For the text-containing cell, return its midpoint in (X, Y) coordinate format. 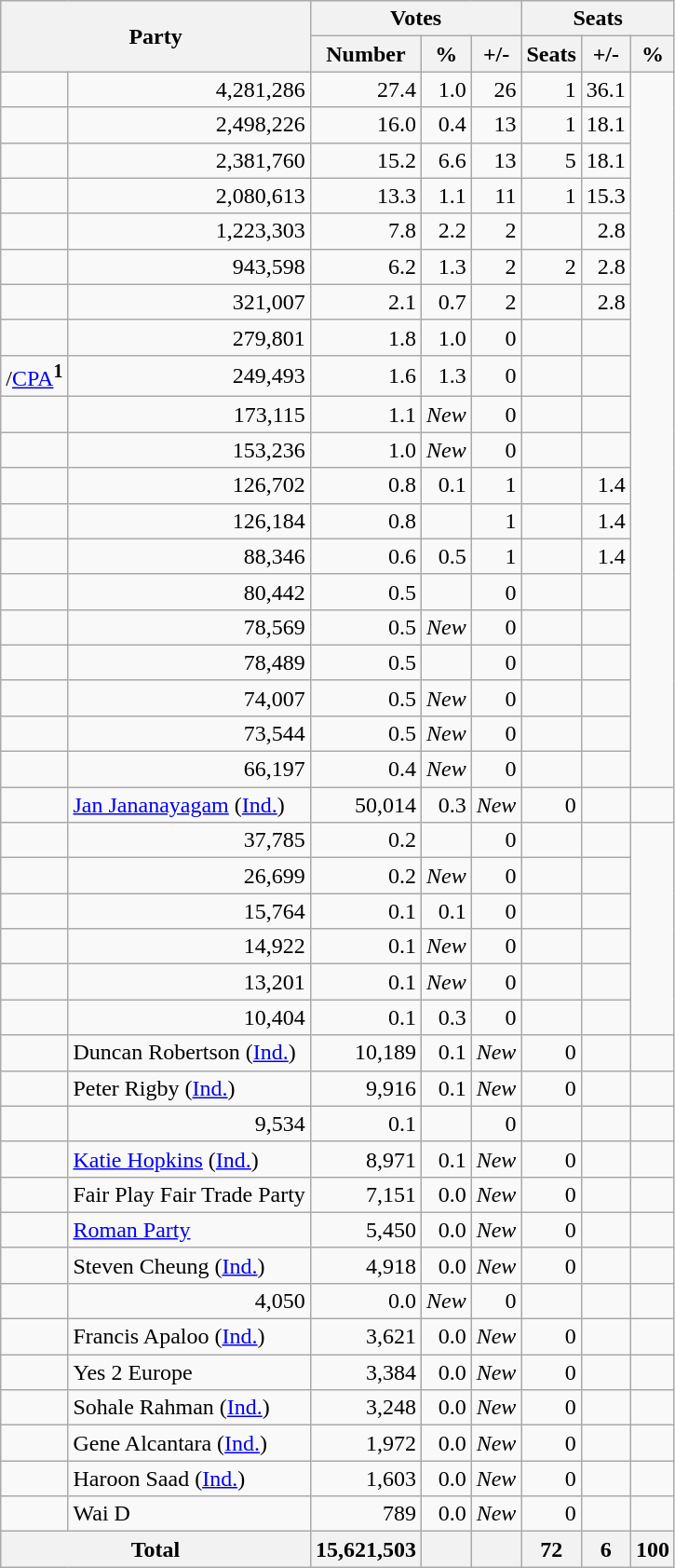
100 (652, 1549)
2,080,613 (189, 196)
4,281,286 (189, 89)
5,450 (365, 1230)
Yes 2 Europe (189, 1372)
2.1 (365, 302)
15.3 (605, 196)
15,764 (189, 911)
126,702 (189, 485)
279,801 (189, 337)
1,603 (365, 1479)
Duncan Robertson (Ind.) (189, 1053)
Haroon Saad (Ind.) (189, 1479)
/CPA1 (34, 376)
3,384 (365, 1372)
Katie Hopkins (Ind.) (189, 1159)
72 (551, 1549)
73,544 (189, 733)
74,007 (189, 698)
Party (156, 36)
0.7 (446, 302)
789 (365, 1514)
Fair Play Fair Trade Party (189, 1194)
9,916 (365, 1088)
153,236 (189, 450)
50,014 (365, 805)
9,534 (189, 1124)
943,598 (189, 266)
0.6 (365, 556)
1,223,303 (189, 231)
8,971 (365, 1159)
37,785 (189, 840)
7,151 (365, 1194)
36.1 (605, 89)
6.6 (446, 160)
13.3 (365, 196)
88,346 (189, 556)
2,381,760 (189, 160)
Francis Apaloo (Ind.) (189, 1337)
249,493 (189, 376)
Sohale Rahman (Ind.) (189, 1408)
1.6 (365, 376)
Peter Rigby (Ind.) (189, 1088)
4,918 (365, 1265)
2,498,226 (189, 125)
66,197 (189, 770)
Votes (415, 19)
15.2 (365, 160)
4,050 (189, 1301)
6 (605, 1549)
2.2 (446, 231)
15,621,503 (365, 1549)
80,442 (189, 592)
6.2 (365, 266)
26 (496, 89)
13,201 (189, 982)
Steven Cheung (Ind.) (189, 1265)
10,189 (365, 1053)
27.4 (365, 89)
1,972 (365, 1443)
11 (496, 196)
Jan Jananayagam (Ind.) (189, 805)
Wai D (189, 1514)
173,115 (189, 415)
16.0 (365, 125)
14,922 (189, 947)
5 (551, 160)
26,699 (189, 876)
7.8 (365, 231)
Gene Alcantara (Ind.) (189, 1443)
Number (365, 54)
3,621 (365, 1337)
126,184 (189, 521)
Roman Party (189, 1230)
10,404 (189, 1017)
321,007 (189, 302)
1.8 (365, 337)
78,489 (189, 662)
3,248 (365, 1408)
Total (156, 1549)
78,569 (189, 627)
